Capture the cell that displays the provided text and extract its [X, Y] central coordinate. 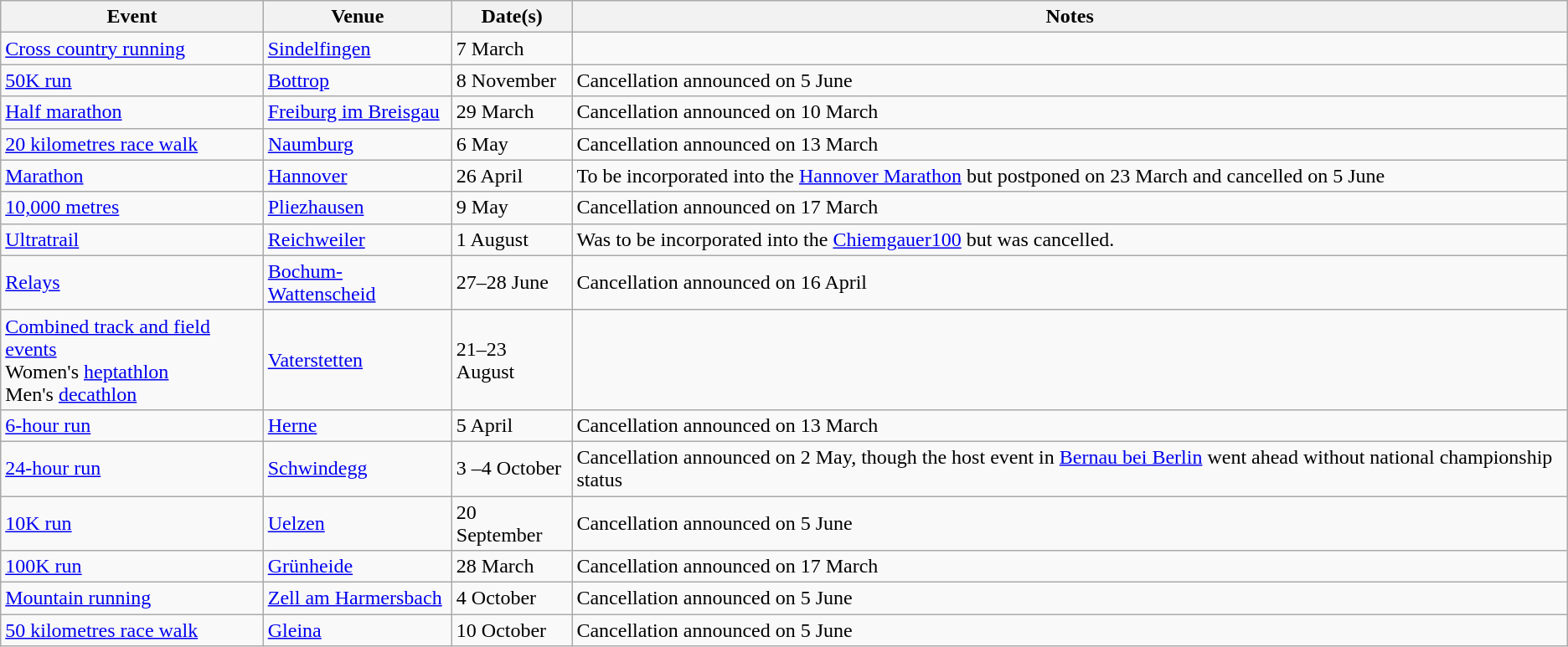
20 September [512, 522]
Venue [357, 17]
3 –4 October [512, 469]
Ultratrail [132, 239]
To be incorporated into the Hannover Marathon but postponed on 23 March and cancelled on 5 June [1070, 176]
Freiburg im Breisgau [357, 112]
Grünheide [357, 567]
Mountain running [132, 598]
Zell am Harmersbach [357, 598]
Reichweiler [357, 239]
Uelzen [357, 522]
28 March [512, 567]
24-hour run [132, 469]
20 kilometres race walk [132, 144]
6-hour run [132, 425]
50K run [132, 80]
Was to be incorporated into the Chiemgauer100 but was cancelled. [1070, 239]
100K run [132, 567]
7 March [512, 49]
10,000 metres [132, 208]
Cancellation announced on 16 April [1070, 283]
Bottrop [357, 80]
10 October [512, 630]
Pliezhausen [357, 208]
Naumburg [357, 144]
Cancellation announced on 2 May, though the host event in Bernau bei Berlin went ahead without national championship status [1070, 469]
Date(s) [512, 17]
5 April [512, 425]
Relays [132, 283]
Bochum-Wattenscheid [357, 283]
Half marathon [132, 112]
26 April [512, 176]
Marathon [132, 176]
Herne [357, 425]
Cross country running [132, 49]
21–23 August [512, 360]
10K run [132, 522]
8 November [512, 80]
9 May [512, 208]
Hannover [357, 176]
Combined track and field eventsWomen's heptathlonMen's decathlon [132, 360]
6 May [512, 144]
50 kilometres race walk [132, 630]
4 October [512, 598]
Gleina [357, 630]
1 August [512, 239]
Vaterstetten [357, 360]
29 March [512, 112]
Cancellation announced on 10 March [1070, 112]
Schwindegg [357, 469]
Sindelfingen [357, 49]
Event [132, 17]
27–28 June [512, 283]
Notes [1070, 17]
